Output the (x, y) coordinate of the center of the cell containing the given text.  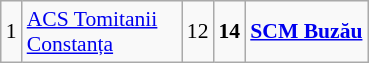
1 (12, 32)
SCM Buzău (306, 32)
14 (230, 32)
12 (198, 32)
ACS Tomitanii Constanța (102, 32)
